Extract the [X, Y] coordinate from the center of the cell holding the provided text.  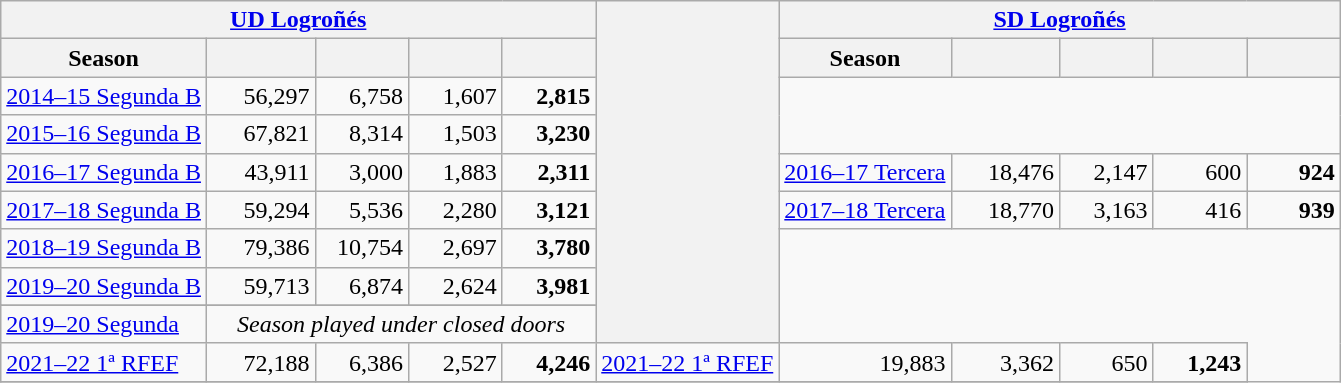
3,780 [549, 248]
5,536 [362, 210]
3,230 [549, 134]
2,815 [549, 96]
59,713 [260, 286]
6,386 [362, 362]
650 [1107, 362]
72,188 [260, 362]
3,163 [1107, 210]
939 [1294, 210]
79,386 [260, 248]
67,821 [260, 134]
2015–16 Segunda B [104, 134]
Season played under closed doors [400, 324]
8,314 [362, 134]
2017–18 Segunda B [104, 210]
1,883 [456, 172]
1,503 [456, 134]
43,911 [260, 172]
2,624 [456, 286]
924 [1294, 172]
416 [1200, 210]
2,147 [1107, 172]
18,770 [1006, 210]
1,607 [456, 96]
6,758 [362, 96]
2014–15 Segunda B [104, 96]
2017–18 Tercera [865, 210]
1,243 [1200, 362]
3,121 [549, 210]
10,754 [362, 248]
19,883 [865, 362]
6,874 [362, 286]
59,294 [260, 210]
2019–20 Segunda B [104, 286]
2018–19 Segunda B [104, 248]
2,527 [456, 362]
2,311 [549, 172]
56,297 [260, 96]
2016–17 Tercera [865, 172]
3,362 [1006, 362]
600 [1200, 172]
4,246 [549, 362]
2019–20 Segunda [104, 324]
3,981 [549, 286]
18,476 [1006, 172]
3,000 [362, 172]
2,280 [456, 210]
2016–17 Segunda B [104, 172]
SD Logroñés [1060, 20]
2,697 [456, 248]
UD Logroñés [298, 20]
